Output the [X, Y] coordinate of the center of the cell containing the given text.  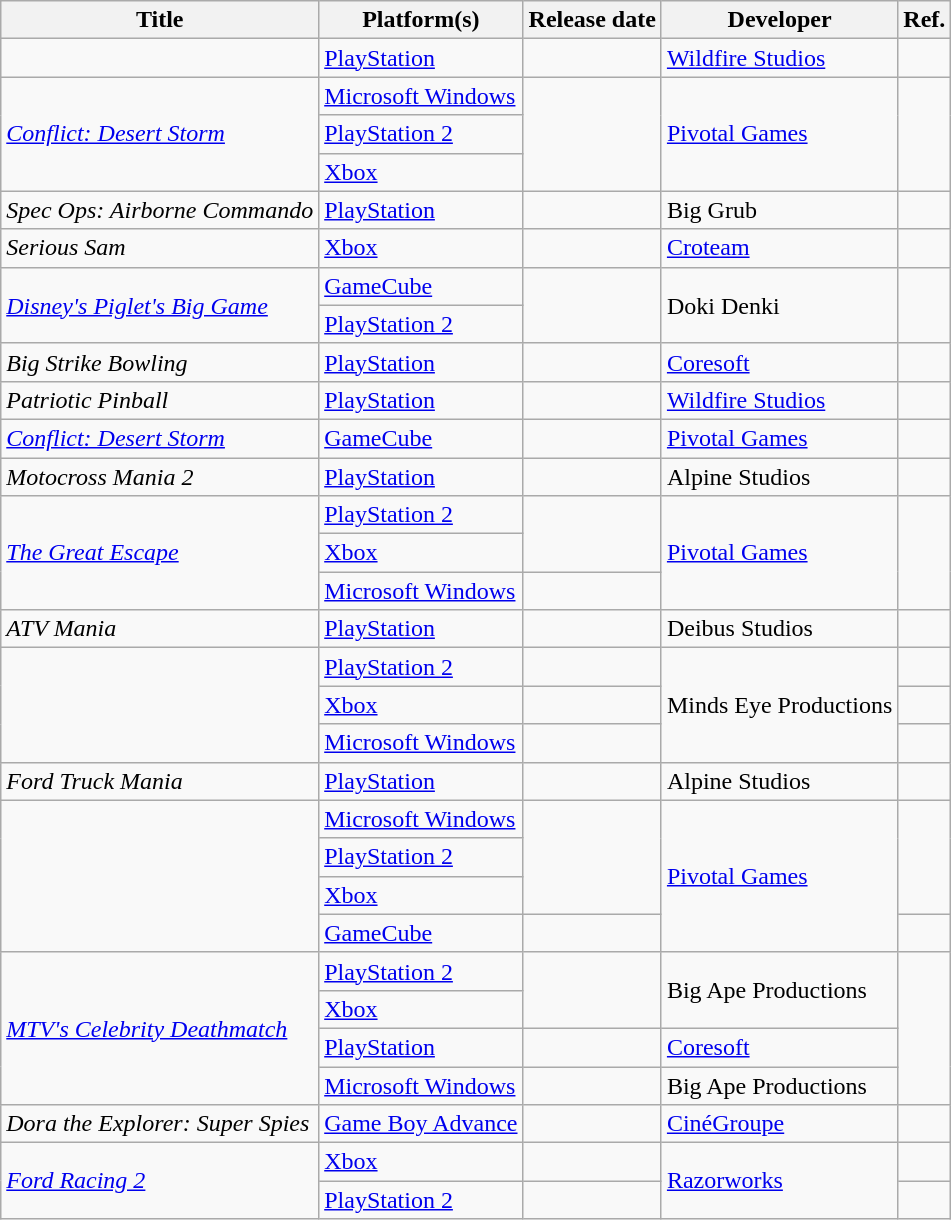
Minds Eye Productions [779, 705]
Developer [779, 20]
Game Boy Advance [421, 1124]
MTV's Celebrity Deathmatch [160, 1028]
Disney's Piglet's Big Game [160, 305]
Razorworks [779, 1181]
Big Strike Bowling [160, 362]
ATV Mania [160, 629]
Croteam [779, 248]
Ref. [924, 20]
Release date [592, 20]
Doki Denki [779, 305]
Ford Truck Mania [160, 781]
Motocross Mania 2 [160, 477]
Dora the Explorer: Super Spies [160, 1124]
Patriotic Pinball [160, 400]
Spec Ops: Airborne Commando [160, 210]
Serious Sam [160, 248]
Deibus Studios [779, 629]
Big Grub [779, 210]
Platform(s) [421, 20]
Title [160, 20]
CinéGroupe [779, 1124]
Ford Racing 2 [160, 1181]
The Great Escape [160, 553]
